Find where the given text appears and provide that cell's center as (x, y) coordinate. 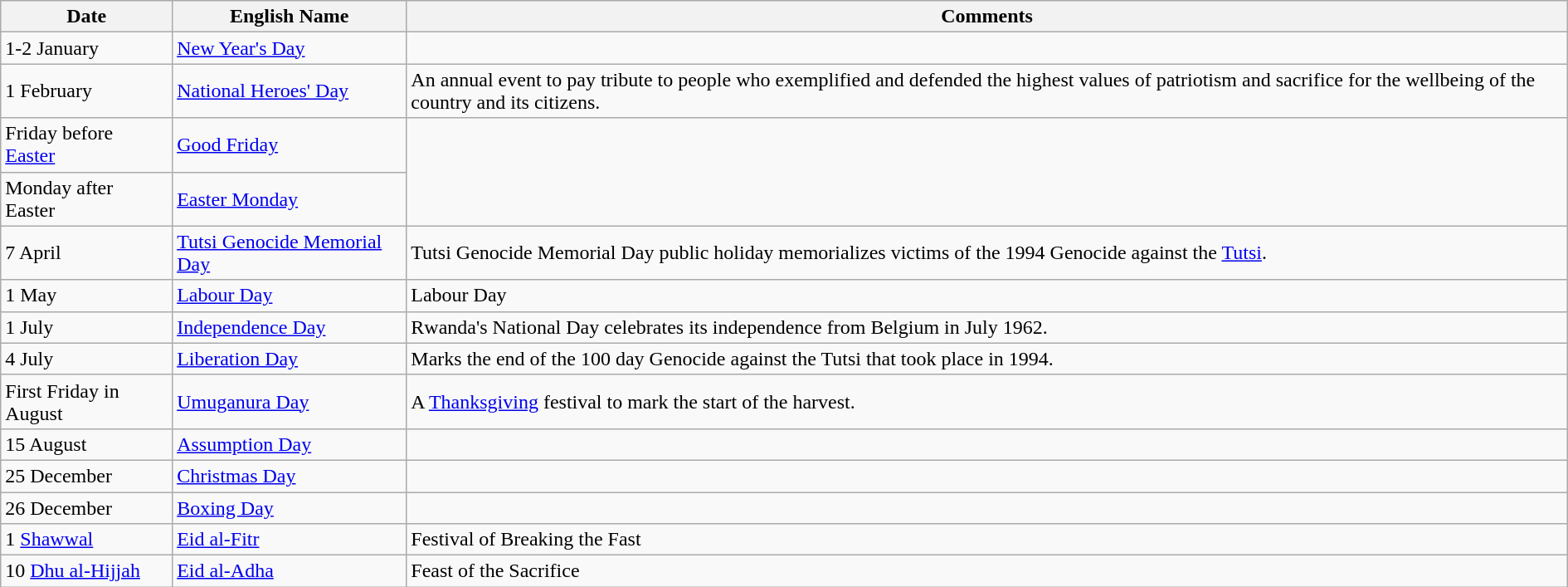
1 February (86, 91)
1 Shawwal (86, 540)
25 December (86, 476)
A Thanksgiving festival to mark the start of the harvest. (987, 402)
Festival of Breaking the Fast (987, 540)
Rwanda's National Day celebrates its independence from Belgium in July 1962. (987, 327)
New Year's Day (290, 48)
Feast of the Sacrifice (987, 571)
15 August (86, 444)
7 April (86, 252)
Marks the end of the 100 day Genocide against the Tutsi that took place in 1994. (987, 359)
Monday after Easter (86, 199)
Comments (987, 17)
National Heroes' Day (290, 91)
Umuganura Day (290, 402)
Easter Monday (290, 199)
Liberation Day (290, 359)
Friday before Easter (86, 144)
4 July (86, 359)
Independence Day (290, 327)
English Name (290, 17)
Eid al-Adha (290, 571)
1-2 January (86, 48)
Date (86, 17)
Assumption Day (290, 444)
Boxing Day (290, 507)
Tutsi Genocide Memorial Day public holiday memorializes victims of the 1994 Genocide against the Tutsi. (987, 252)
10 Dhu al-Hijjah (86, 571)
Eid al-Fitr (290, 540)
1 July (86, 327)
Christmas Day (290, 476)
Tutsi Genocide Memorial Day (290, 252)
1 May (86, 296)
26 December (86, 507)
Good Friday (290, 144)
First Friday in August (86, 402)
